Locate the cell with the specified text and output its [x, y] center coordinate. 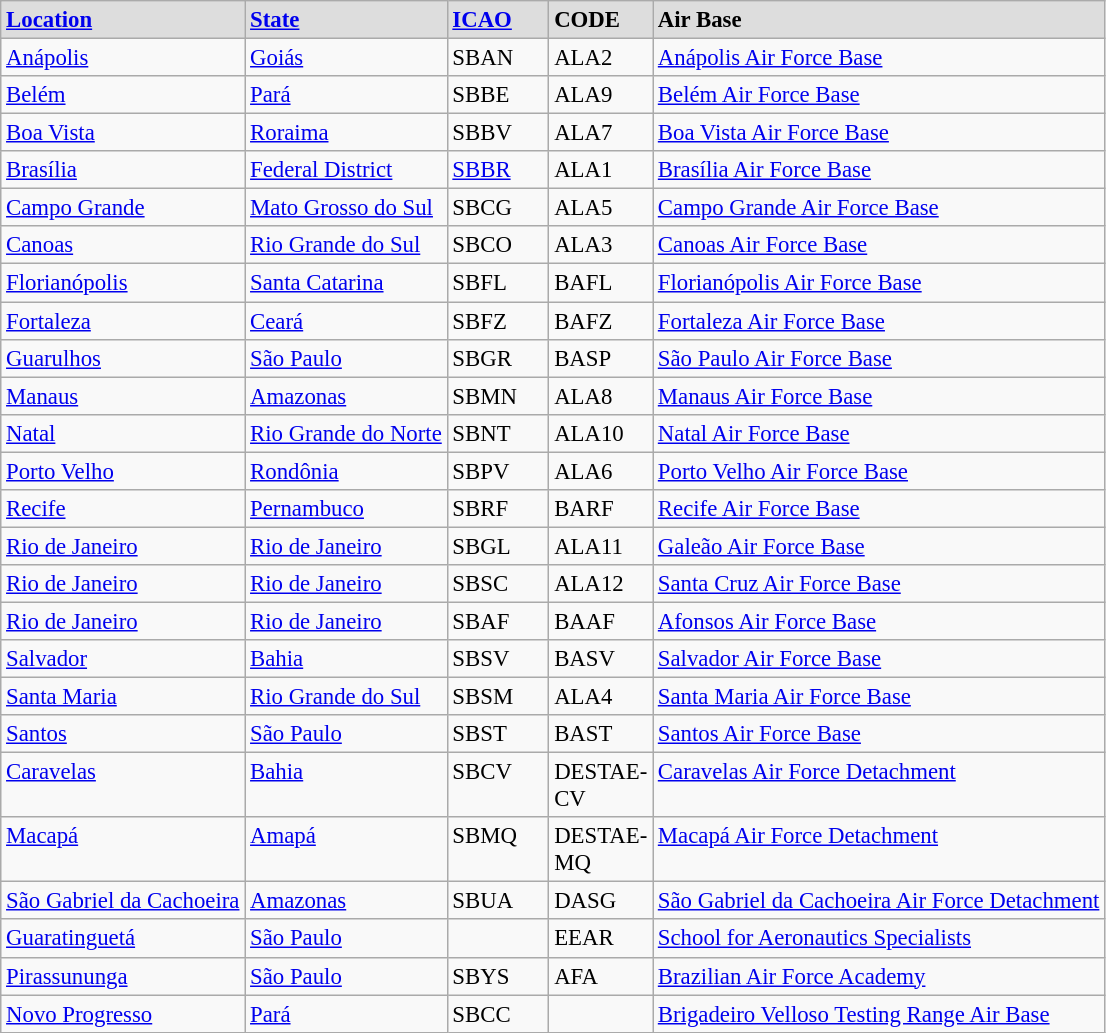
Caravelas Air Force Detachment [879, 786]
Federal District [346, 170]
Amapá [346, 850]
SBAF [498, 621]
Santos Air Force Base [879, 734]
Campo Grande Air Force Base [879, 208]
DESTAE-CV [601, 786]
Rondônia [346, 471]
ALA1 [601, 170]
Natal Air Force Base [879, 433]
Santa Catarina [346, 283]
DESTAE-MQ [601, 850]
SBST [498, 734]
DASG [601, 901]
Campo Grande [123, 208]
SBBE [498, 95]
Location [123, 20]
Belém Air Force Base [879, 95]
Roraima [346, 133]
EEAR [601, 939]
SBCC [498, 1014]
Pirassununga [123, 976]
Santa Maria Air Force Base [879, 697]
SBBR [498, 170]
Ceará [346, 321]
SBGL [498, 546]
BAFZ [601, 321]
Porto Velho [123, 471]
SBAN [498, 58]
Boa Vista Air Force Base [879, 133]
Salvador Air Force Base [879, 659]
SBFL [498, 283]
SBYS [498, 976]
ALA12 [601, 584]
Brasília Air Force Base [879, 170]
Air Base [879, 20]
Pernambuco [346, 509]
Brazilian Air Force Academy [879, 976]
Santos [123, 734]
ALA2 [601, 58]
Manaus [123, 396]
ALA4 [601, 697]
BASP [601, 358]
SBCV [498, 786]
State [346, 20]
SBBV [498, 133]
BASV [601, 659]
Porto Velho Air Force Base [879, 471]
SBUA [498, 901]
SBMN [498, 396]
ICAO [498, 20]
Mato Grosso do Sul [346, 208]
São Gabriel da Cachoeira [123, 901]
São Paulo Air Force Base [879, 358]
Florianópolis Air Force Base [879, 283]
Recife [123, 509]
BAFL [601, 283]
SBSM [498, 697]
Afonsos Air Force Base [879, 621]
Canoas Air Force Base [879, 245]
Natal [123, 433]
SBCO [498, 245]
SBGR [498, 358]
Belém [123, 95]
ALA11 [601, 546]
Florianópolis [123, 283]
ALA10 [601, 433]
Galeão Air Force Base [879, 546]
Canoas [123, 245]
Novo Progresso [123, 1014]
Manaus Air Force Base [879, 396]
Recife Air Force Base [879, 509]
Anápolis [123, 58]
BAST [601, 734]
ALA7 [601, 133]
Goiás [346, 58]
São Gabriel da Cachoeira Air Force Detachment [879, 901]
Guarulhos [123, 358]
ALA9 [601, 95]
ALA3 [601, 245]
Santa Maria [123, 697]
Anápolis Air Force Base [879, 58]
Caravelas [123, 786]
CODE [601, 20]
Boa Vista [123, 133]
SBRF [498, 509]
Fortaleza Air Force Base [879, 321]
SBNT [498, 433]
Macapá [123, 850]
Rio Grande do Norte [346, 433]
Brasília [123, 170]
AFA [601, 976]
SBFZ [498, 321]
Guaratinguetá [123, 939]
SBSC [498, 584]
Fortaleza [123, 321]
ALA8 [601, 396]
Macapá Air Force Detachment [879, 850]
SBMQ [498, 850]
School for Aeronautics Specialists [879, 939]
Salvador [123, 659]
SBCG [498, 208]
Santa Cruz Air Force Base [879, 584]
SBSV [498, 659]
Brigadeiro Velloso Testing Range Air Base [879, 1014]
ALA5 [601, 208]
BAAF [601, 621]
ALA6 [601, 471]
BARF [601, 509]
SBPV [498, 471]
